Pinpoint the cell where the given text exists, returning its [x, y] midpoint coordinate. 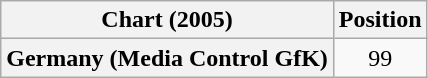
Germany (Media Control GfK) [168, 58]
Chart (2005) [168, 20]
99 [380, 58]
Position [380, 20]
